Provide the [x, y] coordinate of the cell's center where the given text is located.  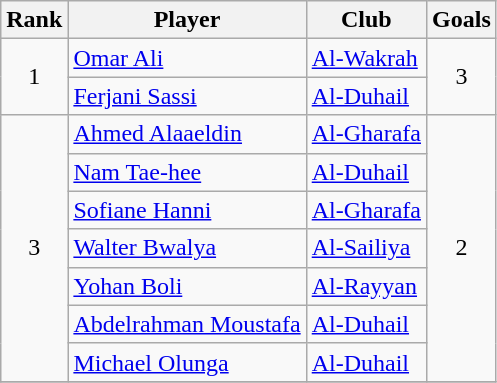
Nam Tae-hee [187, 172]
Ahmed Alaaeldin [187, 134]
2 [462, 248]
Club [366, 20]
Sofiane Hanni [187, 210]
Player [187, 20]
Al-Sailiya [366, 248]
Goals [462, 20]
Abdelrahman Moustafa [187, 324]
Omar Ali [187, 58]
Ferjani Sassi [187, 96]
Michael Olunga [187, 362]
Yohan Boli [187, 286]
Al-Rayyan [366, 286]
Rank [34, 20]
Al-Wakrah [366, 58]
1 [34, 77]
Walter Bwalya [187, 248]
